Provide the [X, Y] coordinate of the cell's center where the given text is located.  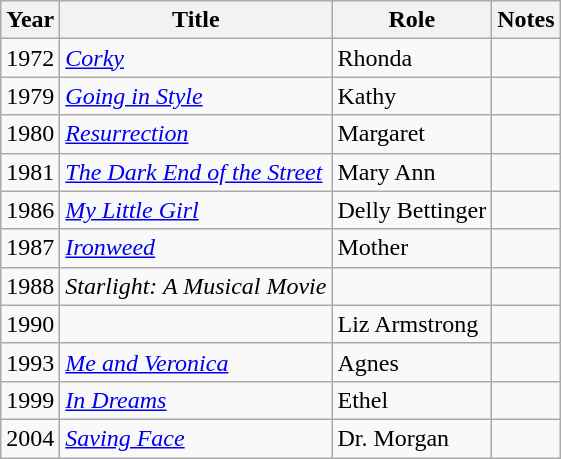
Me and Veronica [196, 362]
1972 [30, 58]
1988 [30, 286]
Corky [196, 58]
Delly Bettinger [412, 210]
In Dreams [196, 400]
Going in Style [196, 96]
2004 [30, 438]
Saving Face [196, 438]
Role [412, 20]
Agnes [412, 362]
Kathy [412, 96]
Liz Armstrong [412, 324]
Rhonda [412, 58]
Mother [412, 248]
Resurrection [196, 134]
Margaret [412, 134]
Mary Ann [412, 172]
1993 [30, 362]
The Dark End of the Street [196, 172]
1987 [30, 248]
Starlight: A Musical Movie [196, 286]
Dr. Morgan [412, 438]
1986 [30, 210]
1999 [30, 400]
Ironweed [196, 248]
Ethel [412, 400]
My Little Girl [196, 210]
1990 [30, 324]
1980 [30, 134]
1981 [30, 172]
Notes [526, 20]
1979 [30, 96]
Title [196, 20]
Year [30, 20]
